Pinpoint the cell where the given text exists, returning its [X, Y] midpoint coordinate. 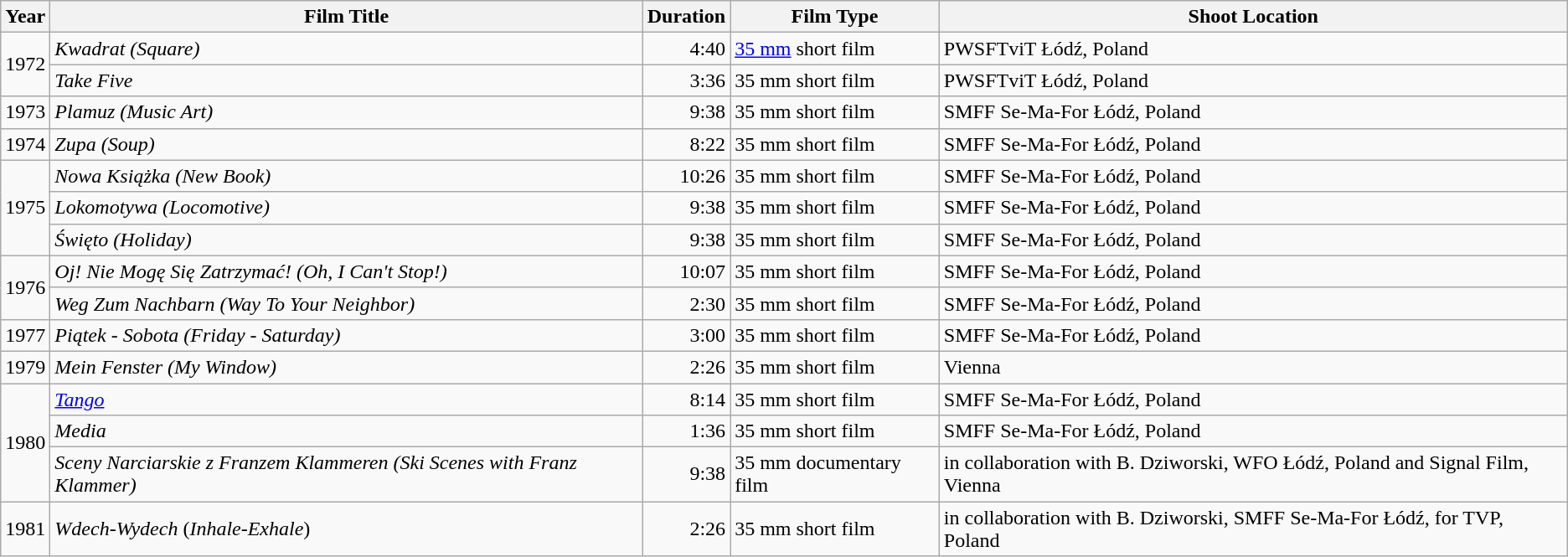
in collaboration with B. Dziworski, SMFF Se-Ma-For Łódź, for TVP, Poland [1253, 529]
1974 [25, 144]
Mein Fenster (My Window) [347, 367]
in collaboration with B. Dziworski, WFO Łódź, Poland and Signal Film, Vienna [1253, 474]
3:00 [686, 335]
1977 [25, 335]
Vienna [1253, 367]
Lokomotywa (Locomotive) [347, 208]
10:07 [686, 271]
Oj! Nie Mogę Się Zatrzymać! (Oh, I Can't Stop!) [347, 271]
Nowa Książka (New Book) [347, 176]
1976 [25, 287]
Shoot Location [1253, 17]
Film Type [835, 17]
1972 [25, 64]
Sceny Narciarskie z Franzem Klammeren (Ski Scenes with Franz Klammer) [347, 474]
1980 [25, 442]
Wdech-Wydech (Inhale-Exhale) [347, 529]
Year [25, 17]
Media [347, 431]
Film Title [347, 17]
8:22 [686, 144]
Piątek - Sobota (Friday - Saturday) [347, 335]
Zupa (Soup) [347, 144]
10:26 [686, 176]
Święto (Holiday) [347, 240]
3:36 [686, 80]
1981 [25, 529]
35 mm documentary film [835, 474]
Plamuz (Music Art) [347, 112]
1973 [25, 112]
Take Five [347, 80]
1975 [25, 208]
4:40 [686, 49]
8:14 [686, 400]
Kwadrat (Square) [347, 49]
Weg Zum Nachbarn (Way To Your Neighbor) [347, 303]
Tango [347, 400]
Duration [686, 17]
1979 [25, 367]
2:30 [686, 303]
1:36 [686, 431]
